Output the (x, y) coordinate of the center of the cell containing the given text.  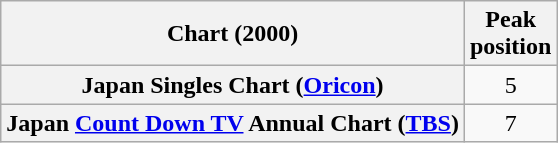
Japan Count Down TV Annual Chart (TBS) (233, 123)
Chart (2000) (233, 34)
7 (510, 123)
Japan Singles Chart (Oricon) (233, 85)
Peakposition (510, 34)
5 (510, 85)
